Capture the cell that displays the provided text and extract its [X, Y] central coordinate. 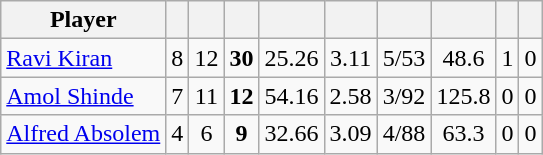
4/88 [404, 134]
2.58 [350, 96]
30 [242, 58]
54.16 [292, 96]
4 [178, 134]
Player [84, 20]
7 [178, 96]
3/92 [404, 96]
6 [206, 134]
Ravi Kiran [84, 58]
11 [206, 96]
3.09 [350, 134]
5/53 [404, 58]
48.6 [464, 58]
8 [178, 58]
3.11 [350, 58]
9 [242, 134]
63.3 [464, 134]
Amol Shinde [84, 96]
1 [508, 58]
125.8 [464, 96]
25.26 [292, 58]
Alfred Absolem [84, 134]
32.66 [292, 134]
